Search for the cell housing the specified text and yield its [x, y] center coordinate. 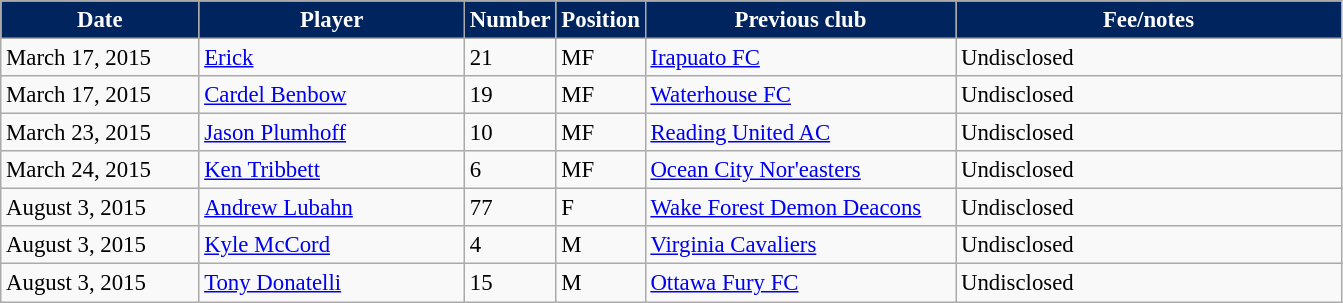
Ottawa Fury FC [800, 283]
Kyle McCord [332, 245]
6 [510, 170]
Irapuato FC [800, 58]
Number [510, 20]
Previous club [800, 20]
Cardel Benbow [332, 95]
Jason Plumhoff [332, 133]
4 [510, 245]
March 23, 2015 [100, 133]
Andrew Lubahn [332, 208]
Reading United AC [800, 133]
Date [100, 20]
Ken Tribbett [332, 170]
Player [332, 20]
Wake Forest Demon Deacons [800, 208]
Fee/notes [1149, 20]
Position [600, 20]
Ocean City Nor'easters [800, 170]
F [600, 208]
77 [510, 208]
Tony Donatelli [332, 283]
10 [510, 133]
March 24, 2015 [100, 170]
21 [510, 58]
19 [510, 95]
Waterhouse FC [800, 95]
Virginia Cavaliers [800, 245]
15 [510, 283]
Erick [332, 58]
